Provide the [x, y] coordinate of the cell's center where the given text is located.  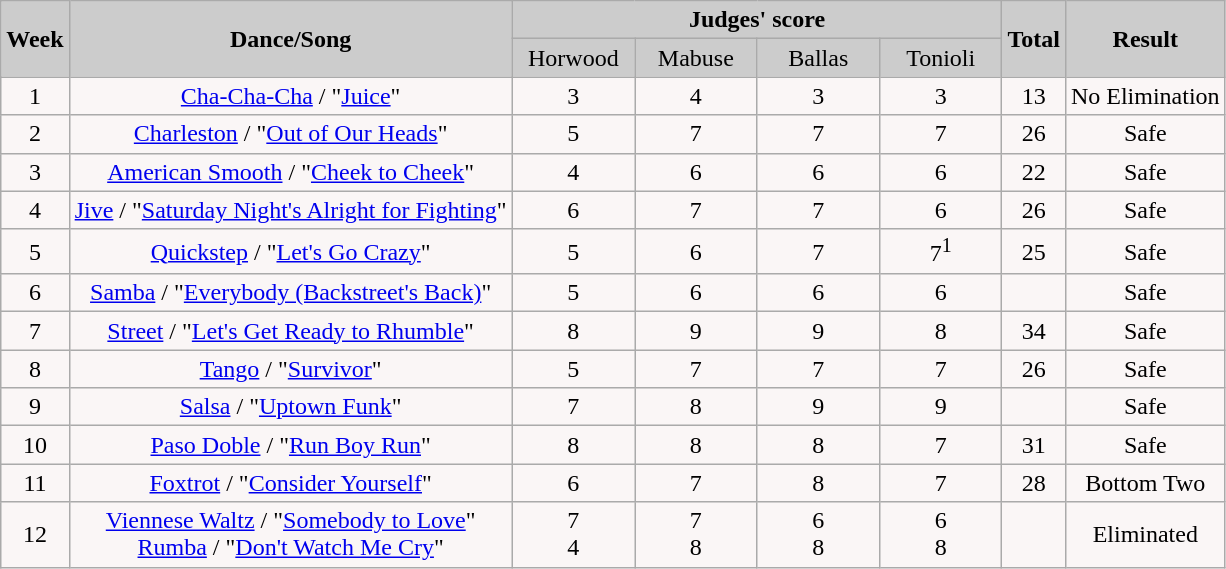
22 [1034, 172]
Week [35, 39]
2 [35, 134]
11 [35, 483]
78 [696, 534]
Ballas [818, 58]
Bottom Two [1145, 483]
Samba / "Everybody (Backstreet's Back)" [290, 293]
Tango / "Survivor" [290, 369]
Street / "Let's Get Ready to Rhumble" [290, 331]
Salsa / "Uptown Funk" [290, 407]
74 [573, 534]
Viennese Waltz / "Somebody to Love"Rumba / "Don't Watch Me Cry" [290, 534]
Dance/Song [290, 39]
Tonioli [940, 58]
34 [1034, 331]
10 [35, 445]
Foxtrot / "Consider Yourself" [290, 483]
Mabuse [696, 58]
Charleston / "Out of Our Heads" [290, 134]
Paso Doble / "Run Boy Run" [290, 445]
Horwood [573, 58]
Eliminated [1145, 534]
25 [1034, 252]
Quickstep / "Let's Go Crazy" [290, 252]
Total [1034, 39]
Jive / "Saturday Night's Alright for Fighting" [290, 210]
71 [940, 252]
Result [1145, 39]
American Smooth / "Cheek to Cheek" [290, 172]
13 [1034, 96]
No Elimination [1145, 96]
1 [35, 96]
31 [1034, 445]
12 [35, 534]
Cha-Cha-Cha / "Juice" [290, 96]
Judges' score [757, 20]
28 [1034, 483]
